Scan for the cell matching the given text and deliver its [x, y] coordinate at center. 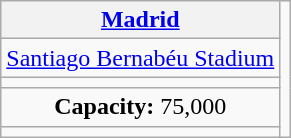
Capacity: 75,000 [140, 107]
Madrid [140, 20]
Santiago Bernabéu Stadium [140, 58]
